Output the [X, Y] coordinate of the center of the cell containing the given text.  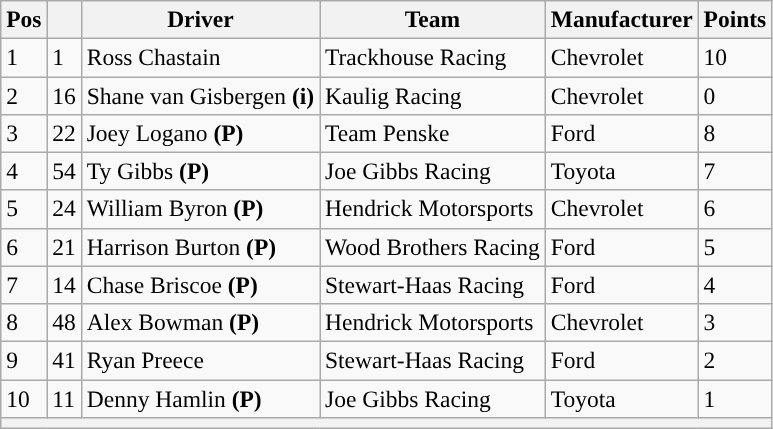
Driver [200, 19]
21 [64, 247]
Trackhouse Racing [433, 57]
48 [64, 322]
Manufacturer [622, 19]
Pos [24, 19]
22 [64, 133]
Harrison Burton (P) [200, 247]
Chase Briscoe (P) [200, 285]
Ross Chastain [200, 57]
Joey Logano (P) [200, 133]
Shane van Gisbergen (i) [200, 95]
Points [735, 19]
Ty Gibbs (P) [200, 171]
Ryan Preece [200, 360]
54 [64, 171]
14 [64, 285]
Team Penske [433, 133]
41 [64, 360]
Denny Hamlin (P) [200, 398]
William Byron (P) [200, 209]
24 [64, 209]
11 [64, 398]
Team [433, 19]
16 [64, 95]
Wood Brothers Racing [433, 247]
Kaulig Racing [433, 95]
9 [24, 360]
Alex Bowman (P) [200, 322]
0 [735, 95]
